Capture the cell that displays the provided text and extract its [x, y] central coordinate. 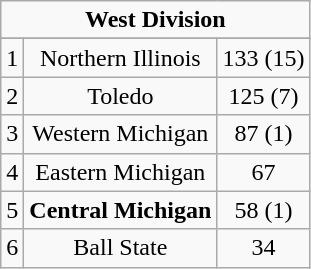
Central Michigan [120, 210]
133 (15) [264, 58]
West Division [156, 20]
Ball State [120, 248]
67 [264, 172]
4 [12, 172]
Northern Illinois [120, 58]
125 (7) [264, 96]
3 [12, 134]
58 (1) [264, 210]
Eastern Michigan [120, 172]
1 [12, 58]
Western Michigan [120, 134]
34 [264, 248]
2 [12, 96]
87 (1) [264, 134]
Toledo [120, 96]
6 [12, 248]
5 [12, 210]
